Search for the cell housing the specified text and yield its (X, Y) center coordinate. 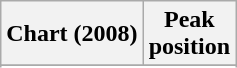
Chart (2008) (72, 34)
Peakposition (189, 34)
